Identify which cell holds the provided text, then report its (X, Y) central coordinate. 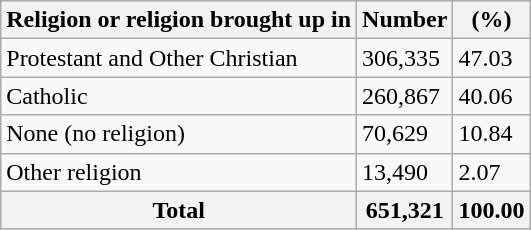
Protestant and Other Christian (179, 58)
(%) (492, 20)
651,321 (405, 210)
2.07 (492, 172)
10.84 (492, 134)
13,490 (405, 172)
None (no religion) (179, 134)
Religion or religion brought up in (179, 20)
100.00 (492, 210)
70,629 (405, 134)
260,867 (405, 96)
306,335 (405, 58)
Total (179, 210)
Number (405, 20)
Catholic (179, 96)
Other religion (179, 172)
40.06 (492, 96)
47.03 (492, 58)
